For the text-containing cell, return its midpoint in [X, Y] coordinate format. 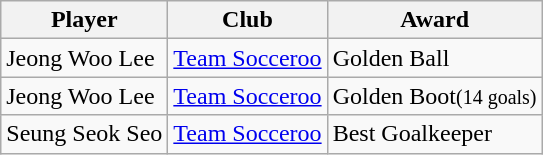
Best Goalkeeper [434, 134]
Seung Seok Seo [84, 134]
Golden Ball [434, 58]
Award [434, 20]
Player [84, 20]
Club [248, 20]
Golden Boot(14 goals) [434, 96]
